Detect which cell encompasses the target text, then output its [X, Y] center coordinate. 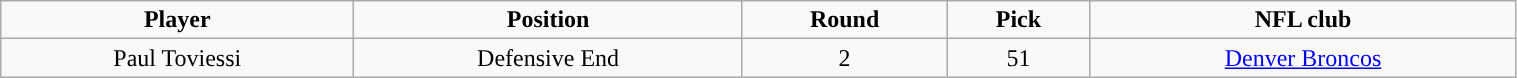
Defensive End [548, 58]
Round [844, 20]
Denver Broncos [1303, 58]
Pick [1018, 20]
2 [844, 58]
Paul Toviessi [178, 58]
Player [178, 20]
Position [548, 20]
51 [1018, 58]
NFL club [1303, 20]
